Scan for the cell matching the given text and deliver its [x, y] coordinate at center. 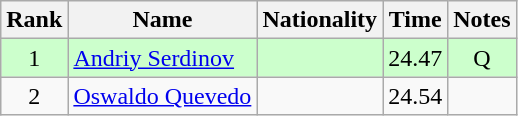
Q [482, 58]
Notes [482, 20]
Time [416, 20]
1 [34, 58]
2 [34, 96]
24.47 [416, 58]
Oswaldo Quevedo [162, 96]
Name [162, 20]
Rank [34, 20]
24.54 [416, 96]
Andriy Serdinov [162, 58]
Nationality [320, 20]
